Extract the (X, Y) coordinate from the center of the cell holding the provided text.  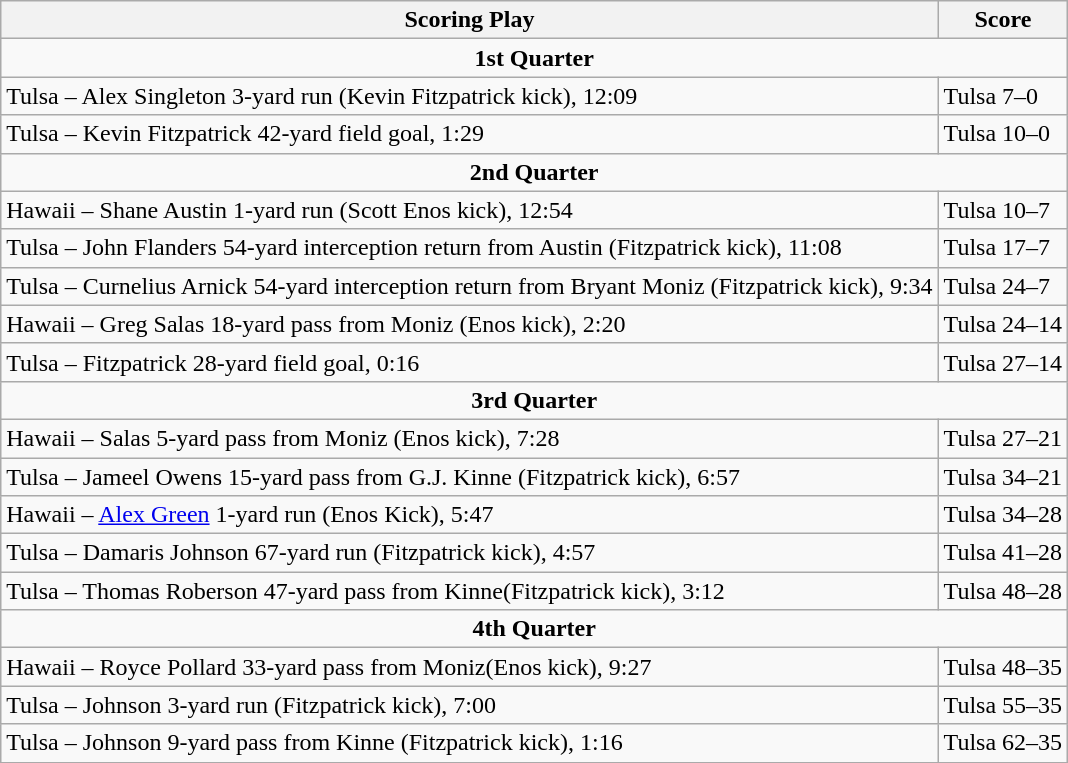
Tulsa 48–35 (1003, 667)
Tulsa – Jameel Owens 15-yard pass from G.J. Kinne (Fitzpatrick kick), 6:57 (470, 477)
Tulsa – Curnelius Arnick 54-yard interception return from Bryant Moniz (Fitzpatrick kick), 9:34 (470, 286)
Tulsa 24–7 (1003, 286)
Tulsa 41–28 (1003, 553)
Tulsa 48–28 (1003, 591)
Tulsa 10–0 (1003, 134)
Tulsa 62–35 (1003, 743)
Tulsa 24–14 (1003, 324)
4th Quarter (534, 629)
Hawaii – Greg Salas 18-yard pass from Moniz (Enos kick), 2:20 (470, 324)
Tulsa 34–28 (1003, 515)
1st Quarter (534, 58)
Tulsa – John Flanders 54-yard interception return from Austin (Fitzpatrick kick), 11:08 (470, 248)
Score (1003, 20)
Tulsa – Thomas Roberson 47-yard pass from Kinne(Fitzpatrick kick), 3:12 (470, 591)
Tulsa – Fitzpatrick 28-yard field goal, 0:16 (470, 362)
Tulsa – Johnson 3-yard run (Fitzpatrick kick), 7:00 (470, 705)
Scoring Play (470, 20)
Tulsa – Kevin Fitzpatrick 42-yard field goal, 1:29 (470, 134)
Hawaii – Royce Pollard 33-yard pass from Moniz(Enos kick), 9:27 (470, 667)
Hawaii – Shane Austin 1-yard run (Scott Enos kick), 12:54 (470, 210)
2nd Quarter (534, 172)
Tulsa – Alex Singleton 3-yard run (Kevin Fitzpatrick kick), 12:09 (470, 96)
Hawaii – Salas 5-yard pass from Moniz (Enos kick), 7:28 (470, 438)
Tulsa 7–0 (1003, 96)
Tulsa 10–7 (1003, 210)
Tulsa 55–35 (1003, 705)
Tulsa 34–21 (1003, 477)
Tulsa – Damaris Johnson 67-yard run (Fitzpatrick kick), 4:57 (470, 553)
Tulsa 27–14 (1003, 362)
Tulsa 17–7 (1003, 248)
3rd Quarter (534, 400)
Tulsa 27–21 (1003, 438)
Hawaii – Alex Green 1-yard run (Enos Kick), 5:47 (470, 515)
Tulsa – Johnson 9-yard pass from Kinne (Fitzpatrick kick), 1:16 (470, 743)
